Output the [X, Y] coordinate of the center of the cell containing the given text.  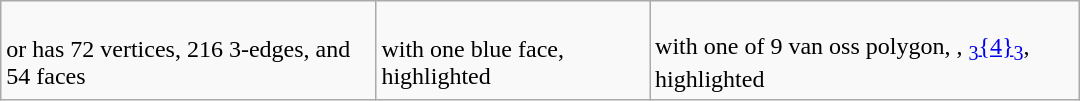
or has 72 vertices, 216 3-edges, and 54 faces [188, 50]
with one of 9 van oss polygon, , 3{4}3, highlighted [865, 50]
with one blue face, highlighted [513, 50]
